Extract the [X, Y] coordinate from the center of the cell holding the provided text.  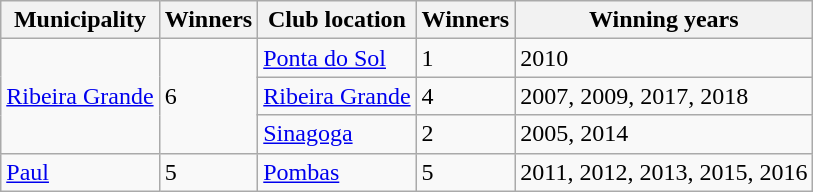
2011, 2012, 2013, 2015, 2016 [664, 172]
Paul [80, 172]
Ponta do Sol [337, 58]
2007, 2009, 2017, 2018 [664, 96]
1 [466, 58]
6 [208, 96]
Winning years [664, 20]
Municipality [80, 20]
2 [466, 134]
Sinagoga [337, 134]
Club location [337, 20]
Pombas [337, 172]
4 [466, 96]
2010 [664, 58]
2005, 2014 [664, 134]
